Determine the [X, Y] coordinate at the center of the cell enclosing the given text.  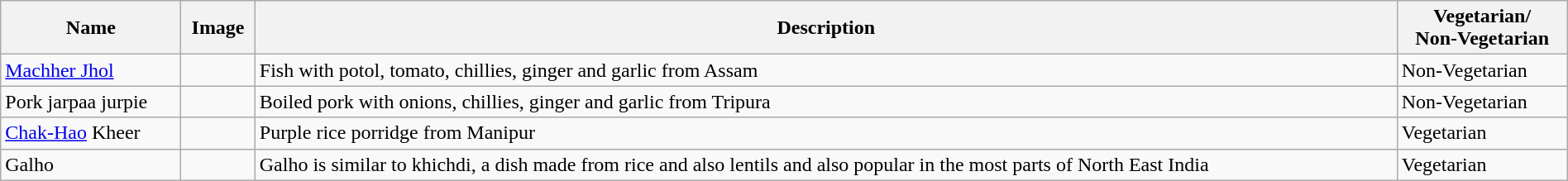
Description [825, 28]
Machher Jhol [91, 70]
Purple rice porridge from Manipur [825, 133]
Boiled pork with onions, chillies, ginger and garlic from Tripura [825, 102]
Fish with potol, tomato, chillies, ginger and garlic from Assam [825, 70]
Pork jarpaa jurpie [91, 102]
Image [218, 28]
Chak-Hao Kheer [91, 133]
Galho [91, 164]
Galho is similar to khichdi, a dish made from rice and also lentils and also popular in the most parts of North East India [825, 164]
Name [91, 28]
Vegetarian/Non-Vegetarian [1482, 28]
